Provide the [x, y] coordinate of the cell's center where the given text is located.  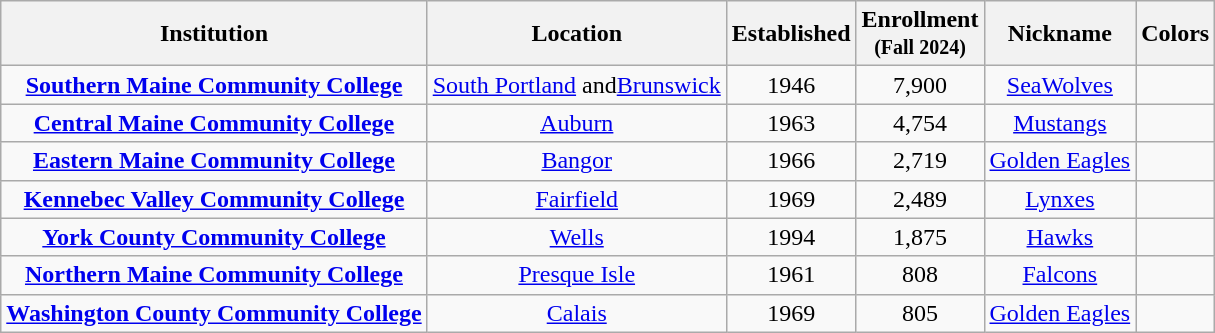
808 [920, 275]
Washington County Community College [214, 313]
1,875 [920, 237]
Hawks [1060, 237]
Lynxes [1060, 199]
Northern Maine Community College [214, 275]
Enrollment(Fall 2024) [920, 34]
Southern Maine Community College [214, 85]
Calais [576, 313]
South Portland andBrunswick [576, 85]
Nickname [1060, 34]
Falcons [1060, 275]
SeaWolves [1060, 85]
4,754 [920, 123]
Institution [214, 34]
Location [576, 34]
Central Maine Community College [214, 123]
Bangor [576, 161]
Eastern Maine Community College [214, 161]
Wells [576, 237]
Colors [1176, 34]
2,719 [920, 161]
Fairfield [576, 199]
1946 [791, 85]
Kennebec Valley Community College [214, 199]
805 [920, 313]
1994 [791, 237]
Mustangs [1060, 123]
Established [791, 34]
Presque Isle [576, 275]
1966 [791, 161]
York County Community College [214, 237]
1963 [791, 123]
Auburn [576, 123]
1961 [791, 275]
7,900 [920, 85]
2,489 [920, 199]
